From the cell containing the given text, extract its center point as (X, Y) coordinate. 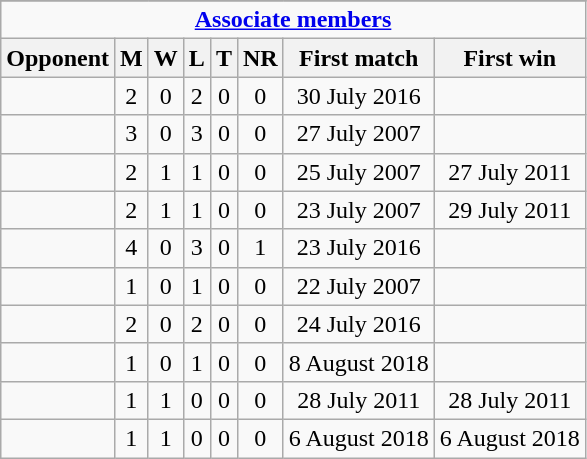
L (196, 58)
27 July 2007 (358, 134)
23 July 2007 (358, 210)
Associate members (294, 20)
Opponent (58, 58)
27 July 2011 (510, 172)
25 July 2007 (358, 172)
T (224, 58)
First win (510, 58)
29 July 2011 (510, 210)
24 July 2016 (358, 324)
W (166, 58)
First match (358, 58)
22 July 2007 (358, 286)
23 July 2016 (358, 248)
M (132, 58)
30 July 2016 (358, 96)
4 (132, 248)
8 August 2018 (358, 362)
NR (260, 58)
